For the text-containing cell, return its midpoint in (X, Y) coordinate format. 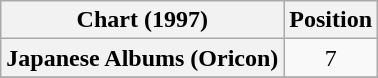
Chart (1997) (142, 20)
7 (331, 58)
Position (331, 20)
Japanese Albums (Oricon) (142, 58)
